Determine the [x, y] coordinate at the center of the cell enclosing the given text.  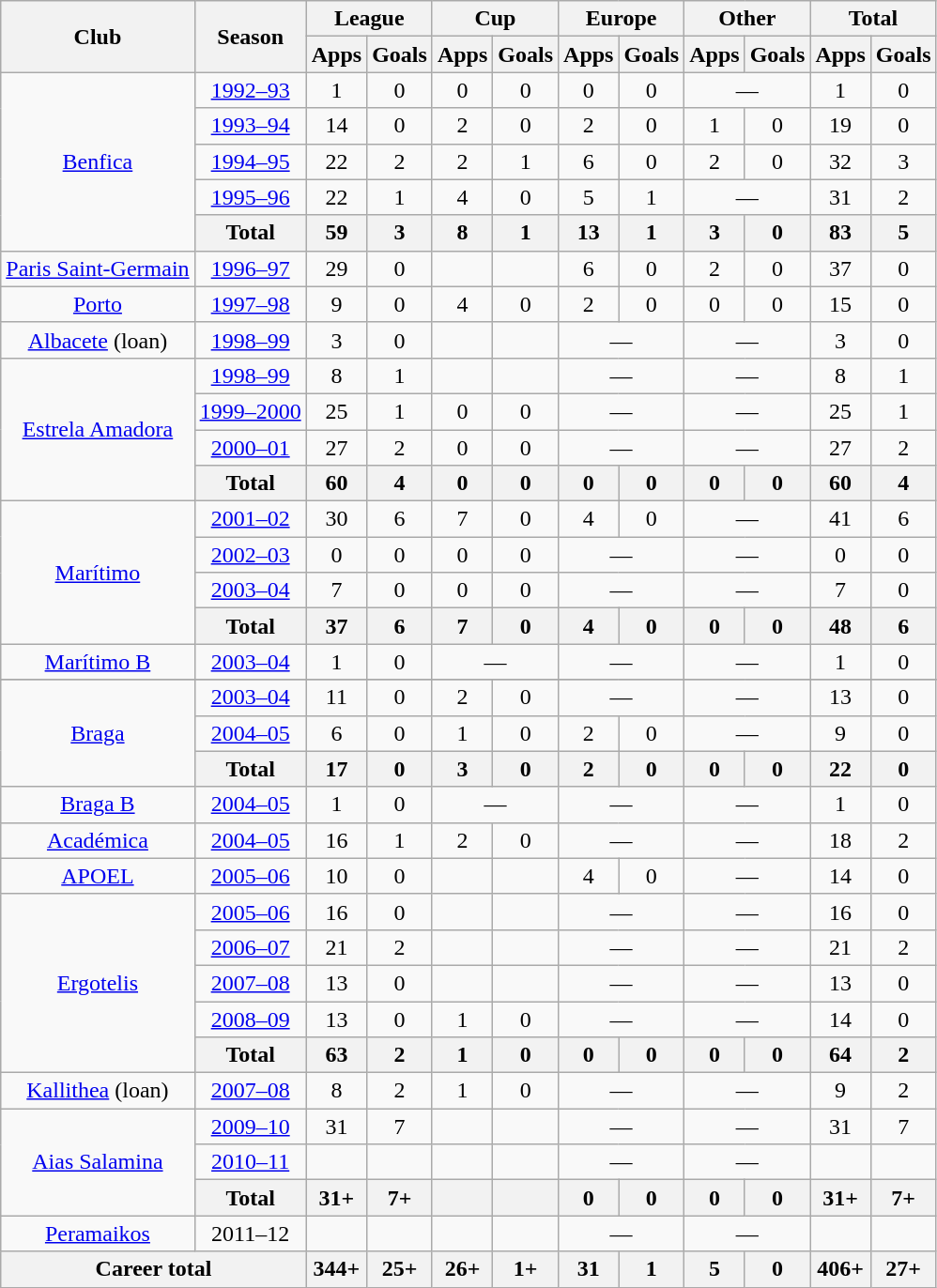
1992–93 [250, 90]
Europe [622, 19]
Career total [154, 1269]
2011–12 [250, 1234]
15 [840, 304]
10 [336, 876]
30 [336, 519]
1997–98 [250, 304]
2002–03 [250, 555]
2006–07 [250, 947]
11 [336, 698]
1999–2000 [250, 411]
Braga B [98, 805]
41 [840, 519]
29 [336, 268]
Académica [98, 840]
344+ [336, 1269]
Benfica [98, 161]
Cup [495, 19]
Paris Saint-Germain [98, 268]
Aias Salamina [98, 1162]
1995–96 [250, 197]
2001–02 [250, 519]
25+ [400, 1269]
2010–11 [250, 1162]
1994–95 [250, 161]
63 [336, 1055]
1996–97 [250, 268]
APOEL [98, 876]
Marítimo B [98, 662]
Kallithea (loan) [98, 1091]
Season [250, 37]
48 [840, 626]
2008–09 [250, 1019]
Estrela Amadora [98, 429]
League [369, 19]
1993–94 [250, 126]
27+ [903, 1269]
Ergotelis [98, 983]
83 [840, 233]
Porto [98, 304]
Albacete (loan) [98, 340]
Other [747, 19]
Braga [98, 733]
2009–10 [250, 1127]
1+ [526, 1269]
32 [840, 161]
2000–01 [250, 448]
19 [840, 126]
Club [98, 37]
17 [336, 769]
406+ [840, 1269]
Marítimo [98, 573]
Peramaikos [98, 1234]
64 [840, 1055]
18 [840, 840]
26+ [462, 1269]
59 [336, 233]
